Return the (X, Y) coordinate for the center point of the cell that contains the specified text.  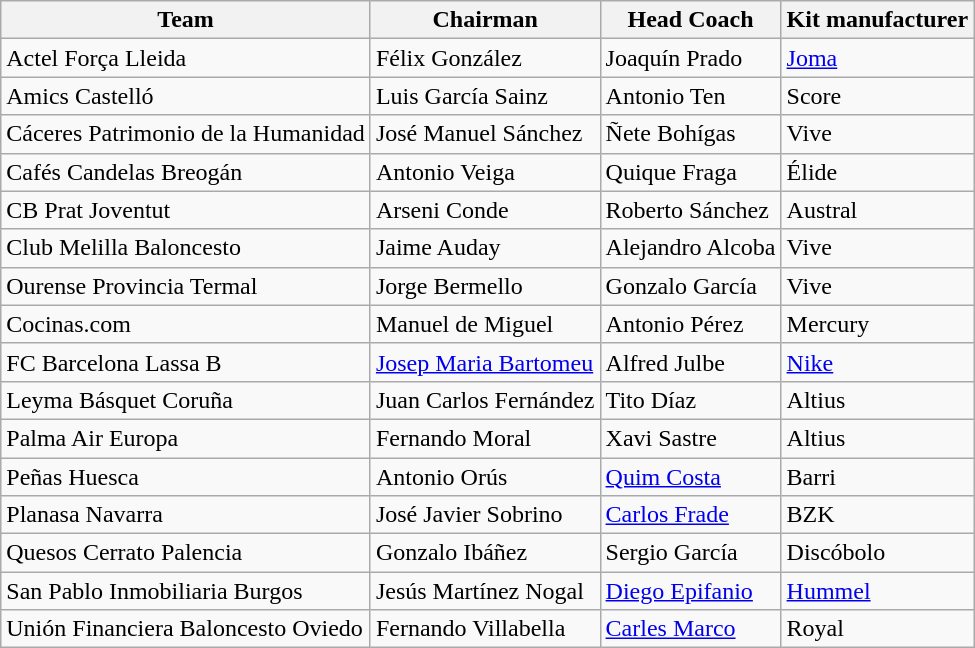
Barri (878, 477)
Discóbolo (878, 553)
San Pablo Inmobiliaria Burgos (186, 591)
Diego Epifanio (690, 591)
Cafés Candelas Breogán (186, 172)
Carles Marco (690, 629)
Gonzalo Ibáñez (485, 553)
Manuel de Miguel (485, 324)
Cáceres Patrimonio de la Humanidad (186, 134)
Kit manufacturer (878, 20)
Mercury (878, 324)
Arseni Conde (485, 210)
Carlos Frade (690, 515)
CB Prat Joventut (186, 210)
Quique Fraga (690, 172)
José Javier Sobrino (485, 515)
Jaime Auday (485, 248)
Antonio Pérez (690, 324)
Head Coach (690, 20)
Leyma Básquet Coruña (186, 400)
Xavi Sastre (690, 438)
Hummel (878, 591)
Alejandro Alcoba (690, 248)
Palma Air Europa (186, 438)
Joma (878, 58)
Ourense Provincia Termal (186, 286)
Félix González (485, 58)
Royal (878, 629)
Austral (878, 210)
Alfred Julbe (690, 362)
Luis García Sainz (485, 96)
Juan Carlos Fernández (485, 400)
Gonzalo García (690, 286)
Planasa Navarra (186, 515)
Cocinas.com (186, 324)
Antonio Orús (485, 477)
Quim Costa (690, 477)
Roberto Sánchez (690, 210)
Sergio García (690, 553)
Joaquín Prado (690, 58)
Antonio Ten (690, 96)
Tito Díaz (690, 400)
BZK (878, 515)
Nike (878, 362)
Élide (878, 172)
Amics Castelló (186, 96)
Team (186, 20)
FC Barcelona Lassa B (186, 362)
Peñas Huesca (186, 477)
Jorge Bermello (485, 286)
Chairman (485, 20)
Josep Maria Bartomeu (485, 362)
Club Melilla Baloncesto (186, 248)
Score (878, 96)
Fernando Moral (485, 438)
Antonio Veiga (485, 172)
Fernando Villabella (485, 629)
Ñete Bohígas (690, 134)
Jesús Martínez Nogal (485, 591)
Quesos Cerrato Palencia (186, 553)
José Manuel Sánchez (485, 134)
Actel Força Lleida (186, 58)
Unión Financiera Baloncesto Oviedo (186, 629)
